Extract the (X, Y) coordinate from the center of the cell holding the provided text.  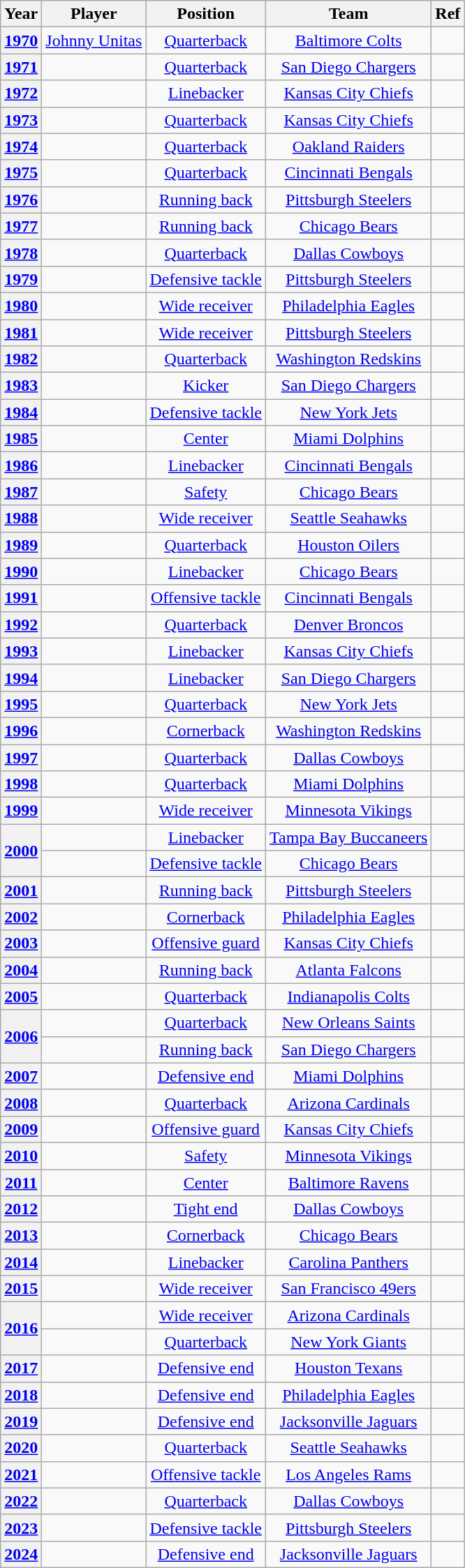
1996 (21, 731)
1973 (21, 120)
Ref (448, 14)
1995 (21, 704)
2023 (21, 1528)
1997 (21, 757)
Houston Oilers (349, 545)
1986 (21, 465)
Team (349, 14)
1980 (21, 306)
New Orleans Saints (349, 1023)
1971 (21, 67)
1975 (21, 173)
2009 (21, 1129)
2005 (21, 996)
1974 (21, 147)
1999 (21, 811)
2011 (21, 1183)
2017 (21, 1368)
1970 (21, 40)
1978 (21, 253)
Position (206, 14)
1977 (21, 226)
Johnny Unitas (94, 40)
2014 (21, 1262)
2001 (21, 890)
2006 (21, 1036)
1993 (21, 651)
2021 (21, 1474)
Oakland Raiders (349, 147)
Carolina Panthers (349, 1262)
San Francisco 49ers (349, 1289)
2000 (21, 851)
1991 (21, 598)
2015 (21, 1289)
1982 (21, 359)
1989 (21, 545)
1983 (21, 386)
2010 (21, 1156)
Baltimore Ravens (349, 1183)
2008 (21, 1103)
Kicker (206, 386)
2018 (21, 1395)
1987 (21, 492)
Los Angeles Rams (349, 1474)
Atlanta Falcons (349, 970)
1998 (21, 784)
1988 (21, 518)
1979 (21, 279)
2024 (21, 1554)
Baltimore Colts (349, 40)
1992 (21, 625)
2003 (21, 943)
1990 (21, 572)
Indianapolis Colts (349, 996)
Tight end (206, 1209)
2016 (21, 1329)
1981 (21, 333)
Tampa Bay Buccaneers (349, 837)
1972 (21, 94)
2022 (21, 1501)
2013 (21, 1236)
2002 (21, 917)
1984 (21, 412)
Denver Broncos (349, 625)
2019 (21, 1421)
1994 (21, 678)
Houston Texans (349, 1368)
New York Giants (349, 1342)
2020 (21, 1448)
Player (94, 14)
Year (21, 14)
2004 (21, 970)
1985 (21, 439)
2007 (21, 1076)
2012 (21, 1209)
1976 (21, 200)
